Scan for the cell matching the given text and deliver its [x, y] coordinate at center. 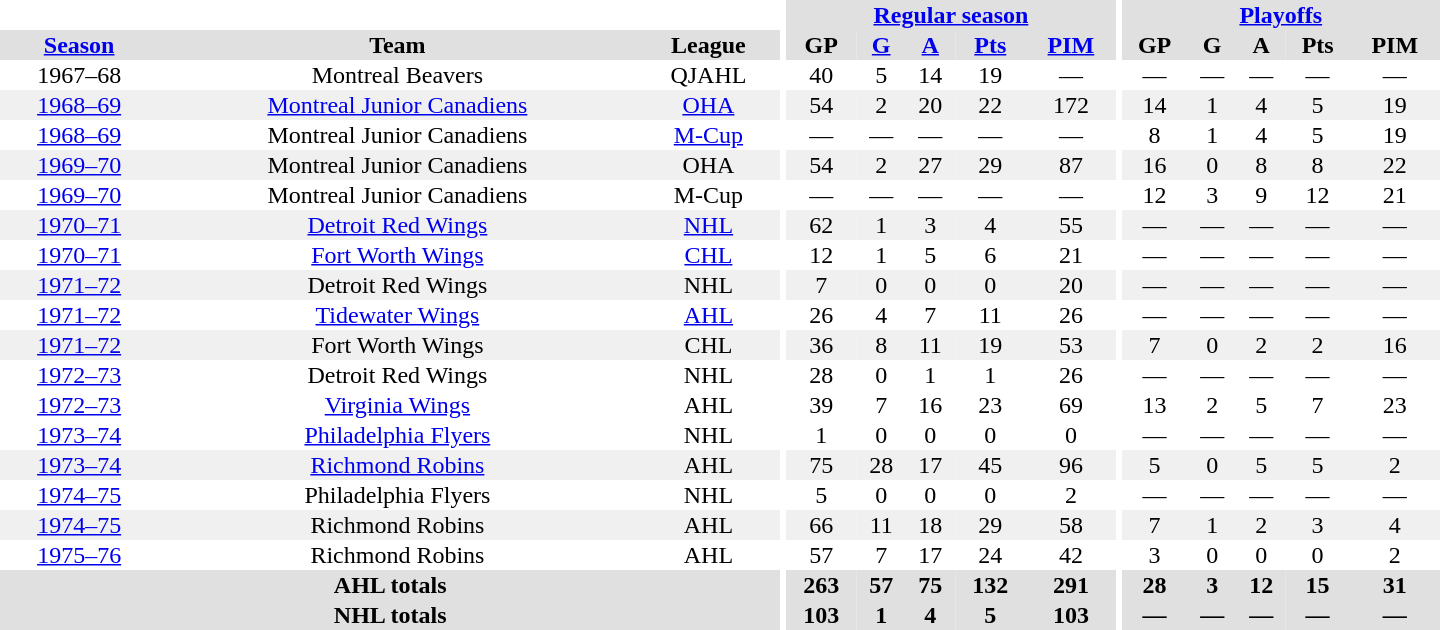
62 [822, 225]
1967–68 [79, 75]
Virginia Wings [397, 405]
36 [822, 345]
132 [990, 585]
31 [1394, 585]
291 [1071, 585]
24 [990, 555]
Team [397, 45]
15 [1318, 585]
NHL totals [390, 615]
66 [822, 525]
96 [1071, 465]
69 [1071, 405]
40 [822, 75]
263 [822, 585]
Season [79, 45]
18 [930, 525]
39 [822, 405]
58 [1071, 525]
45 [990, 465]
53 [1071, 345]
27 [930, 165]
Montreal Beavers [397, 75]
AHL totals [390, 585]
QJAHL [709, 75]
42 [1071, 555]
87 [1071, 165]
172 [1071, 105]
Tidewater Wings [397, 315]
League [709, 45]
Playoffs [1281, 15]
13 [1155, 405]
1975–76 [79, 555]
6 [990, 255]
9 [1262, 195]
Regular season [951, 15]
55 [1071, 225]
